Identify which cell holds the provided text, then report its (X, Y) central coordinate. 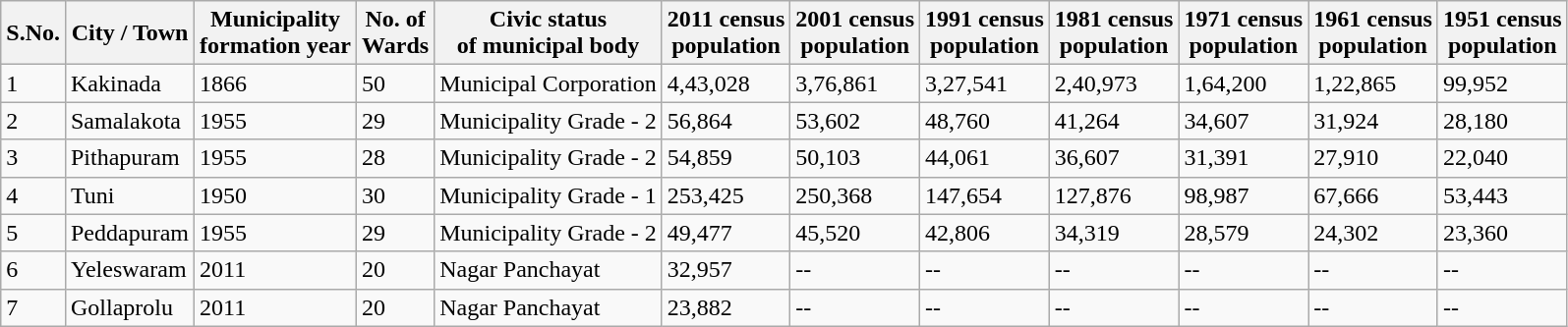
56,864 (726, 121)
28 (395, 158)
31,924 (1373, 121)
30 (395, 195)
23,882 (726, 307)
Municipality Grade - 1 (549, 195)
3,76,861 (855, 83)
Kakinada (130, 83)
34,607 (1244, 121)
147,654 (985, 195)
28,180 (1502, 121)
2011 censuspopulation (726, 33)
49,477 (726, 233)
41,264 (1114, 121)
253,425 (726, 195)
1961 censuspopulation (1373, 33)
27,910 (1373, 158)
250,368 (855, 195)
2,40,973 (1114, 83)
1 (33, 83)
24,302 (1373, 233)
53,602 (855, 121)
44,061 (985, 158)
50 (395, 83)
99,952 (1502, 83)
31,391 (1244, 158)
36,607 (1114, 158)
No. ofWards (395, 33)
2 (33, 121)
Tuni (130, 195)
Peddapuram (130, 233)
42,806 (985, 233)
3 (33, 158)
45,520 (855, 233)
Municipalityformation year (275, 33)
1991 censuspopulation (985, 33)
S.No. (33, 33)
48,760 (985, 121)
67,666 (1373, 195)
3,27,541 (985, 83)
34,319 (1114, 233)
23,360 (1502, 233)
1,22,865 (1373, 83)
Samalakota (130, 121)
2001 censuspopulation (855, 33)
5 (33, 233)
98,987 (1244, 195)
50,103 (855, 158)
54,859 (726, 158)
127,876 (1114, 195)
Municipal Corporation (549, 83)
4 (33, 195)
1950 (275, 195)
1951 censuspopulation (1502, 33)
Gollaprolu (130, 307)
City / Town (130, 33)
Yeleswaram (130, 270)
4,43,028 (726, 83)
1,64,200 (1244, 83)
1866 (275, 83)
32,957 (726, 270)
7 (33, 307)
22,040 (1502, 158)
Civic statusof municipal body (549, 33)
53,443 (1502, 195)
6 (33, 270)
1981 censuspopulation (1114, 33)
28,579 (1244, 233)
Pithapuram (130, 158)
1971 censuspopulation (1244, 33)
